Output the [x, y] coordinate of the center of the cell containing the given text.  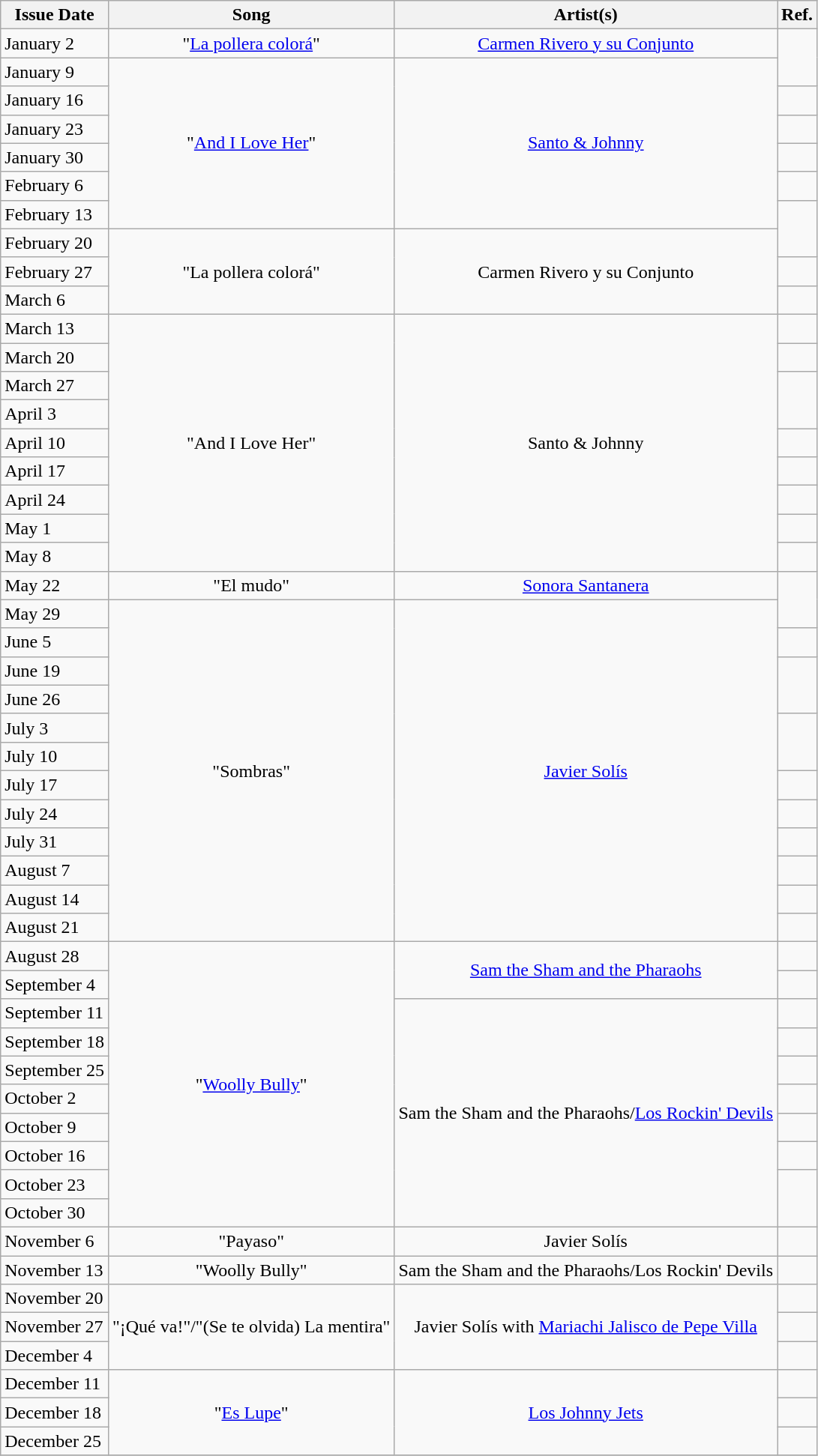
Issue Date [55, 15]
June 19 [55, 671]
October 30 [55, 1212]
November 6 [55, 1241]
August 14 [55, 899]
July 31 [55, 842]
October 23 [55, 1184]
November 13 [55, 1270]
November 20 [55, 1299]
September 18 [55, 1042]
March 20 [55, 357]
May 22 [55, 585]
February 13 [55, 214]
December 11 [55, 1384]
January 23 [55, 129]
September 4 [55, 985]
December 18 [55, 1413]
November 27 [55, 1327]
March 13 [55, 328]
January 9 [55, 72]
Sam the Sham and the Pharaohs [586, 970]
January 16 [55, 100]
October 16 [55, 1156]
Los Johnny Jets [586, 1413]
July 3 [55, 728]
Javier Solís with Mariachi Jalisco de Pepe Villa [586, 1327]
June 26 [55, 699]
August 21 [55, 928]
September 11 [55, 1013]
Sonora Santanera [586, 585]
December 25 [55, 1441]
May 1 [55, 528]
April 24 [55, 500]
February 27 [55, 271]
March 6 [55, 300]
February 20 [55, 243]
March 27 [55, 386]
April 3 [55, 414]
July 10 [55, 756]
Song [250, 15]
September 25 [55, 1070]
January 2 [55, 43]
April 17 [55, 471]
July 24 [55, 813]
October 9 [55, 1127]
August 28 [55, 956]
May 8 [55, 557]
April 10 [55, 443]
Artist(s) [586, 15]
"Es Lupe" [250, 1413]
"¡Qué va!"/"(Se te olvida) La mentira" [250, 1327]
"Sombras" [250, 770]
May 29 [55, 614]
October 2 [55, 1099]
August 7 [55, 871]
January 30 [55, 157]
July 17 [55, 785]
December 4 [55, 1356]
Ref. [798, 15]
"El mudo" [250, 585]
"Payaso" [250, 1241]
June 5 [55, 642]
February 6 [55, 186]
